Detect which cell encompasses the target text, then output its (x, y) center coordinate. 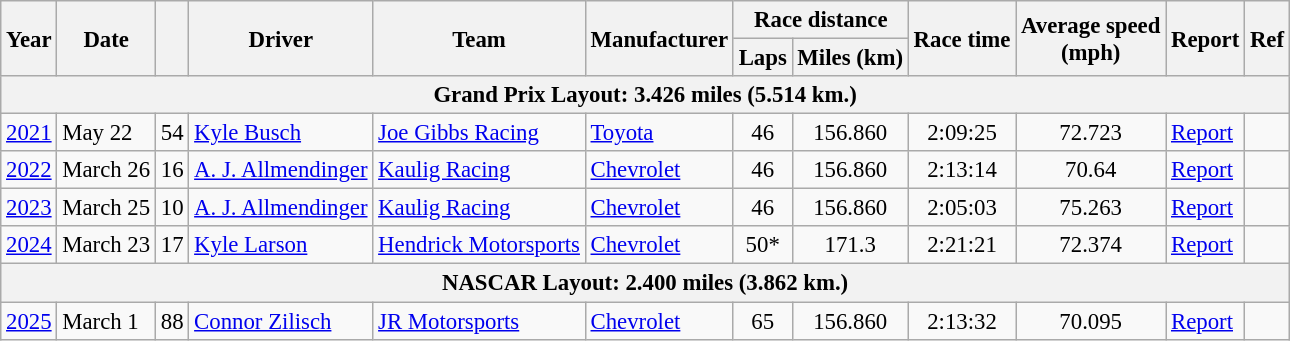
2:13:14 (962, 170)
2:13:32 (962, 321)
Connor Zilisch (281, 321)
2022 (29, 170)
Team (479, 38)
NASCAR Layout: 2.400 miles (3.862 km.) (646, 283)
70.095 (1091, 321)
Date (106, 38)
65 (762, 321)
88 (172, 321)
Kyle Busch (281, 133)
Race distance (820, 20)
2025 (29, 321)
2:09:25 (962, 133)
Year (29, 38)
72.723 (1091, 133)
2:05:03 (962, 208)
Toyota (659, 133)
Miles (km) (850, 58)
Driver (281, 38)
March 1 (106, 321)
16 (172, 170)
May 22 (106, 133)
54 (172, 133)
March 26 (106, 170)
Race time (962, 38)
March 25 (106, 208)
Grand Prix Layout: 3.426 miles (5.514 km.) (646, 95)
17 (172, 245)
Kyle Larson (281, 245)
171.3 (850, 245)
2:21:21 (962, 245)
72.374 (1091, 245)
March 23 (106, 245)
50* (762, 245)
2023 (29, 208)
Joe Gibbs Racing (479, 133)
70.64 (1091, 170)
10 (172, 208)
Manufacturer (659, 38)
Hendrick Motorsports (479, 245)
75.263 (1091, 208)
2024 (29, 245)
JR Motorsports (479, 321)
Laps (762, 58)
2021 (29, 133)
Average speed(mph) (1091, 38)
Ref (1268, 38)
